Return the (x, y) coordinate for the center point of the cell that contains the specified text.  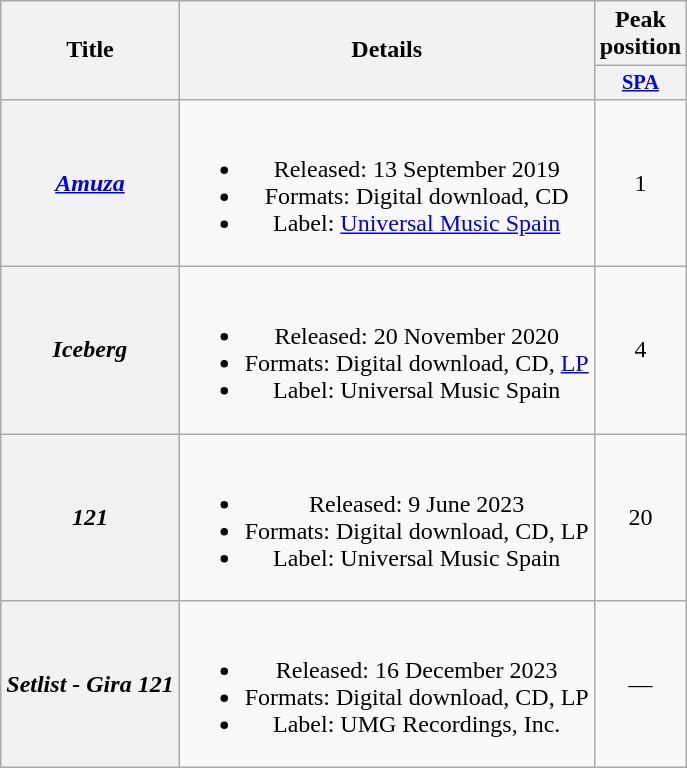
4 (640, 350)
Setlist - Gira 121 (90, 684)
Title (90, 50)
Released: 16 December 2023Formats: Digital download, CD, LPLabel: UMG Recordings, Inc. (386, 684)
Details (386, 50)
Released: 20 November 2020Formats: Digital download, CD, LPLabel: Universal Music Spain (386, 350)
1 (640, 182)
Released: 9 June 2023Formats: Digital download, CD, LPLabel: Universal Music Spain (386, 518)
— (640, 684)
Peak position (640, 34)
Amuza (90, 182)
Released: 13 September 2019Formats: Digital download, CDLabel: Universal Music Spain (386, 182)
Iceberg (90, 350)
20 (640, 518)
SPA (640, 83)
121 (90, 518)
